Extract the [x, y] coordinate from the center of the cell holding the provided text.  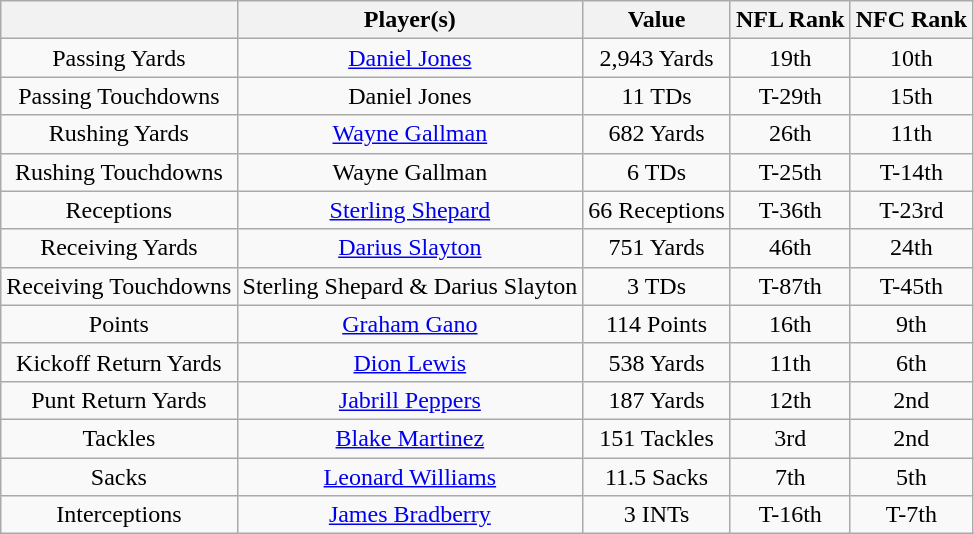
Points [119, 324]
Punt Return Yards [119, 400]
T-87th [790, 286]
Darius Slayton [410, 248]
T-45th [911, 286]
Tackles [119, 438]
Receiving Touchdowns [119, 286]
15th [911, 96]
2,943 Yards [657, 58]
Kickoff Return Yards [119, 362]
11 TDs [657, 96]
Player(s) [410, 20]
Dion Lewis [410, 362]
NFL Rank [790, 20]
Receptions [119, 210]
Blake Martinez [410, 438]
3 TDs [657, 286]
7th [790, 477]
114 Points [657, 324]
Rushing Touchdowns [119, 172]
16th [790, 324]
3rd [790, 438]
T-29th [790, 96]
682 Yards [657, 134]
James Bradberry [410, 515]
T-23rd [911, 210]
19th [790, 58]
Sterling Shepard [410, 210]
T-25th [790, 172]
Leonard Williams [410, 477]
9th [911, 324]
6 TDs [657, 172]
Value [657, 20]
T-7th [911, 515]
Jabrill Peppers [410, 400]
24th [911, 248]
538 Yards [657, 362]
26th [790, 134]
151 Tackles [657, 438]
T-14th [911, 172]
10th [911, 58]
Sterling Shepard & Darius Slayton [410, 286]
T-16th [790, 515]
12th [790, 400]
Rushing Yards [119, 134]
Passing Touchdowns [119, 96]
Interceptions [119, 515]
Sacks [119, 477]
187 Yards [657, 400]
6th [911, 362]
3 INTs [657, 515]
Receiving Yards [119, 248]
5th [911, 477]
Graham Gano [410, 324]
46th [790, 248]
Passing Yards [119, 58]
751 Yards [657, 248]
11.5 Sacks [657, 477]
NFC Rank [911, 20]
T-36th [790, 210]
66 Receptions [657, 210]
